Extract the [x, y] coordinate from the center of the cell holding the provided text.  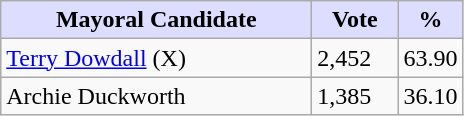
Vote [355, 20]
Terry Dowdall (X) [156, 58]
36.10 [430, 96]
% [430, 20]
63.90 [430, 58]
Archie Duckworth [156, 96]
2,452 [355, 58]
Mayoral Candidate [156, 20]
1,385 [355, 96]
